Find where the given text appears and provide that cell's center as [x, y] coordinate. 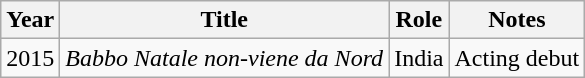
2015 [30, 58]
Acting debut [517, 58]
Notes [517, 20]
Year [30, 20]
India [419, 58]
Title [224, 20]
Babbo Natale non-viene da Nord [224, 58]
Role [419, 20]
